Scan for the cell matching the given text and deliver its [X, Y] coordinate at center. 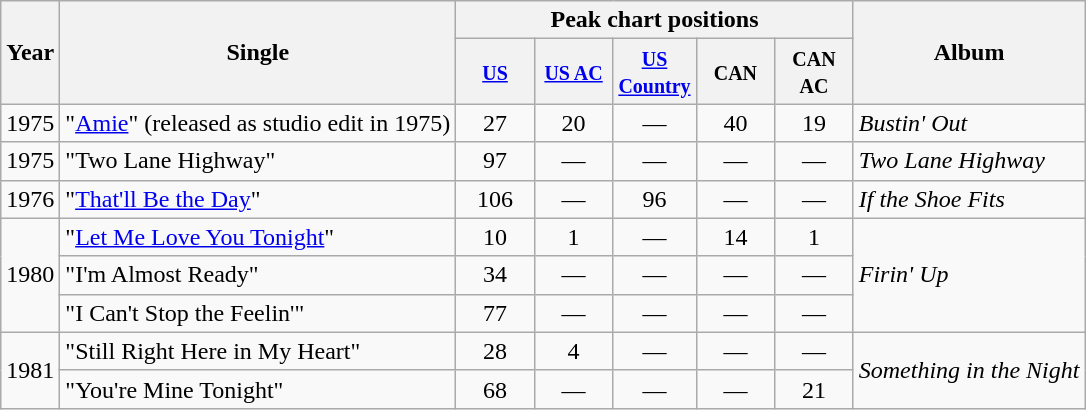
27 [496, 123]
Album [969, 52]
21 [814, 389]
CAN AC [814, 72]
28 [496, 351]
Firin' Up [969, 275]
106 [496, 199]
US AC [574, 72]
Bustin' Out [969, 123]
"Two Lane Highway" [258, 161]
Single [258, 52]
"Still Right Here in My Heart" [258, 351]
19 [814, 123]
"That'll Be the Day" [258, 199]
1980 [30, 275]
"You're Mine Tonight" [258, 389]
"Amie" (released as studio edit in 1975) [258, 123]
Peak chart positions [655, 20]
"I Can't Stop the Feelin'" [258, 313]
20 [574, 123]
Year [30, 52]
14 [736, 237]
Two Lane Highway [969, 161]
4 [574, 351]
10 [496, 237]
US [496, 72]
77 [496, 313]
34 [496, 275]
CAN [736, 72]
If the Shoe Fits [969, 199]
96 [654, 199]
Something in the Night [969, 370]
"Let Me Love You Tonight" [258, 237]
68 [496, 389]
"I'm Almost Ready" [258, 275]
40 [736, 123]
1981 [30, 370]
1976 [30, 199]
US Country [654, 72]
97 [496, 161]
